Locate the cell with the specified text and output its [x, y] center coordinate. 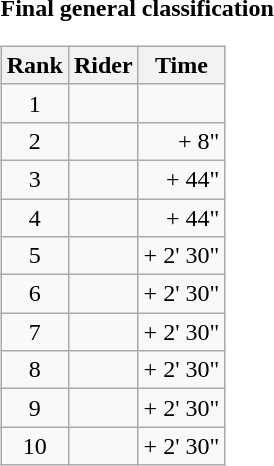
8 [34, 370]
6 [34, 294]
4 [34, 217]
2 [34, 141]
Time [182, 65]
+ 8" [182, 141]
5 [34, 256]
1 [34, 103]
Rider [103, 65]
9 [34, 408]
3 [34, 179]
7 [34, 332]
Rank [34, 65]
10 [34, 446]
